Locate the cell with the specified text and output its (X, Y) center coordinate. 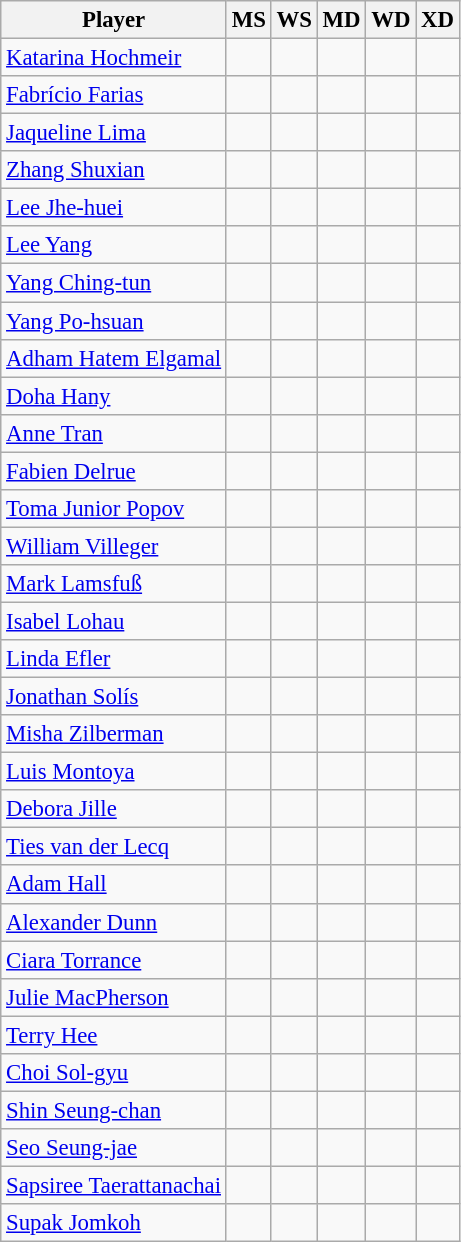
Isabel Lohau (114, 621)
Adham Hatem Elgamal (114, 358)
Lee Yang (114, 245)
MD (342, 20)
Shin Seung-chan (114, 1110)
Seo Seung-jae (114, 1148)
Jaqueline Lima (114, 133)
Adam Hall (114, 885)
Anne Tran (114, 433)
MS (248, 20)
Misha Zilberman (114, 734)
WS (294, 20)
Fabien Delrue (114, 471)
William Villeger (114, 546)
Fabrício Farias (114, 95)
Yang Ching-tun (114, 283)
Zhang Shuxian (114, 170)
Sapsiree Taerattanachai (114, 1185)
Supak Jomkoh (114, 1223)
Debora Jille (114, 809)
Terry Hee (114, 1035)
Luis Montoya (114, 772)
Player (114, 20)
Julie MacPherson (114, 997)
Ties van der Lecq (114, 847)
Doha Hany (114, 396)
Yang Po-hsuan (114, 321)
Lee Jhe-huei (114, 208)
Choi Sol-gyu (114, 1073)
Toma Junior Popov (114, 509)
Katarina Hochmeir (114, 58)
XD (438, 20)
WD (391, 20)
Alexander Dunn (114, 922)
Linda Efler (114, 659)
Jonathan Solís (114, 697)
Ciara Torrance (114, 960)
Mark Lamsfuß (114, 584)
